Return the [x, y] coordinate for the center point of the cell that contains the specified text.  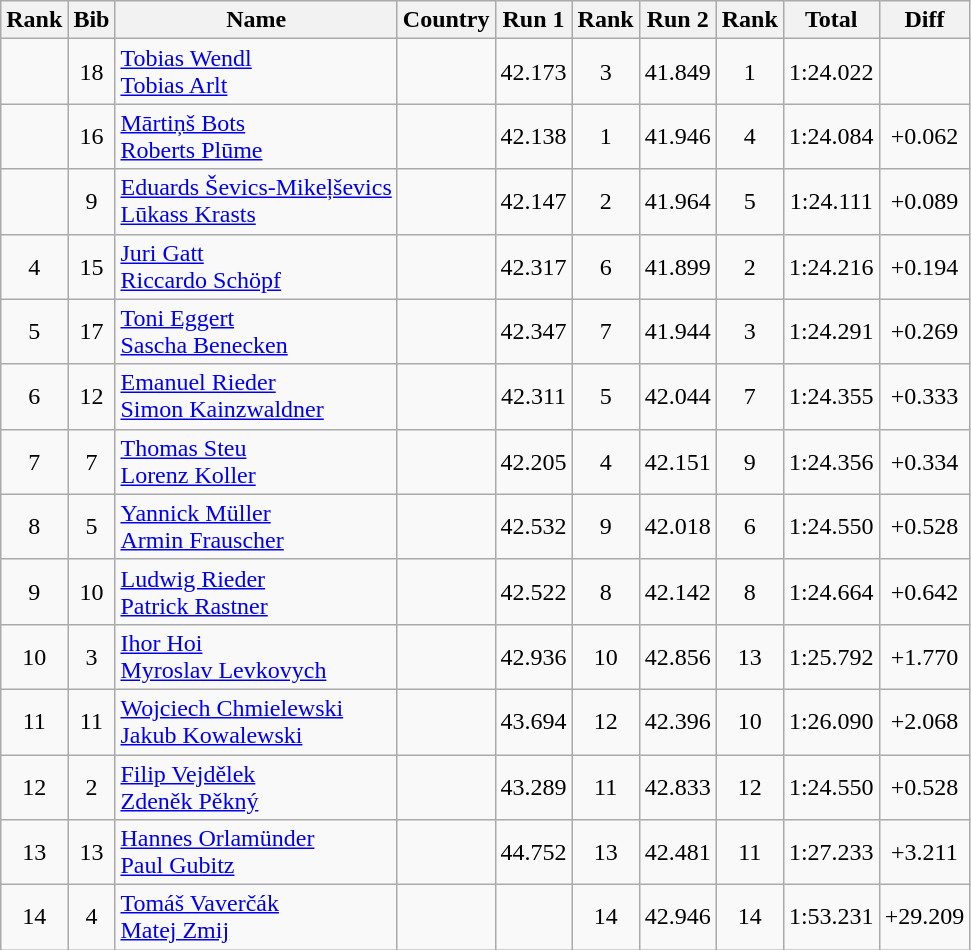
42.151 [678, 462]
1:25.792 [831, 656]
15 [92, 266]
Toni EggertSascha Benecken [256, 332]
+0.194 [924, 266]
Name [256, 20]
1:53.231 [831, 918]
Run 2 [678, 20]
42.044 [678, 396]
1:24.216 [831, 266]
+2.068 [924, 722]
+0.334 [924, 462]
Emanuel RiederSimon Kainzwaldner [256, 396]
Run 1 [534, 20]
18 [92, 72]
Bib [92, 20]
Ludwig RiederPatrick Rastner [256, 592]
42.147 [534, 202]
16 [92, 136]
42.396 [678, 722]
42.833 [678, 786]
44.752 [534, 852]
42.522 [534, 592]
Eduards Ševics-MikeļševicsLūkass Krasts [256, 202]
41.946 [678, 136]
41.944 [678, 332]
1:24.111 [831, 202]
Thomas SteuLorenz Koller [256, 462]
Tobias WendlTobias Arlt [256, 72]
1:24.022 [831, 72]
1:24.355 [831, 396]
17 [92, 332]
42.018 [678, 526]
41.899 [678, 266]
+0.089 [924, 202]
42.856 [678, 656]
42.311 [534, 396]
42.946 [678, 918]
Yannick MüllerArmin Frauscher [256, 526]
Tomáš VaverčákMatej Zmij [256, 918]
+0.269 [924, 332]
42.481 [678, 852]
1:24.291 [831, 332]
1:27.233 [831, 852]
41.849 [678, 72]
1:24.664 [831, 592]
43.289 [534, 786]
43.694 [534, 722]
Diff [924, 20]
42.347 [534, 332]
42.142 [678, 592]
42.173 [534, 72]
Filip VejdělekZdeněk Pěkný [256, 786]
+1.770 [924, 656]
42.936 [534, 656]
+0.333 [924, 396]
42.138 [534, 136]
Ihor HoiMyroslav Levkovych [256, 656]
1:24.356 [831, 462]
1:26.090 [831, 722]
41.964 [678, 202]
Wojciech ChmielewskiJakub Kowalewski [256, 722]
Country [446, 20]
Mārtiņš BotsRoberts Plūme [256, 136]
+3.211 [924, 852]
+0.642 [924, 592]
Juri GattRiccardo Schöpf [256, 266]
+29.209 [924, 918]
Hannes OrlamünderPaul Gubitz [256, 852]
+0.062 [924, 136]
42.532 [534, 526]
1:24.084 [831, 136]
42.205 [534, 462]
Total [831, 20]
42.317 [534, 266]
